Locate the cell with the specified text and output its (x, y) center coordinate. 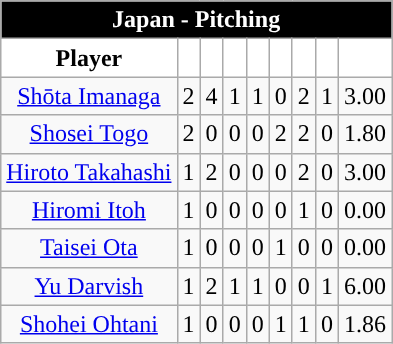
Player (89, 58)
6.00 (364, 286)
Taisei Ota (89, 248)
Japan - Pitching (196, 20)
Shōta Imanaga (89, 96)
4 (212, 96)
Shosei Togo (89, 134)
1.86 (364, 324)
Shohei Ohtani (89, 324)
Yu Darvish (89, 286)
Hiroto Takahashi (89, 172)
Hiromi Itoh (89, 210)
1.80 (364, 134)
